Extract the [x, y] coordinate from the center of the cell holding the provided text.  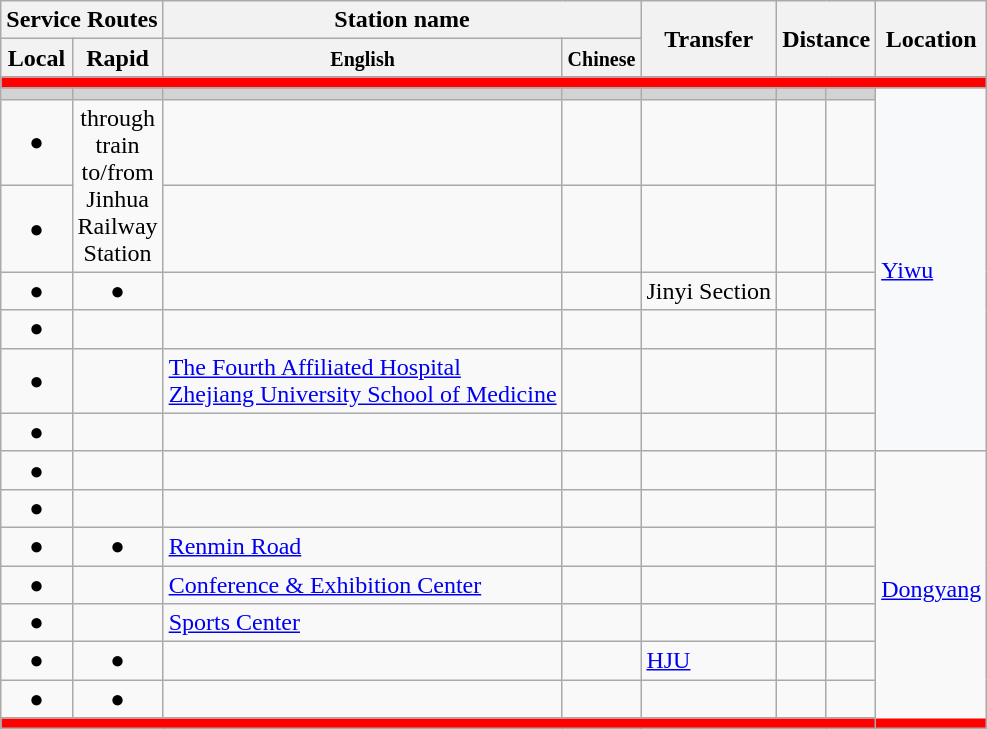
Transfer [709, 39]
Local [36, 58]
Conference & Exhibition Center [362, 585]
Renmin Road [362, 546]
English [362, 58]
Dongyang [932, 590]
Station name [402, 20]
Jinyi Section [709, 291]
Sports Center [362, 623]
through train to/from Jinhua Railway Station [118, 186]
Chinese [602, 58]
Distance [826, 39]
Location [932, 39]
The Fourth Affiliated HospitalZhejiang University School of Medicine [362, 380]
HJU [709, 661]
Rapid [118, 58]
Service Routes [82, 20]
Yiwu [932, 270]
